For the text-containing cell, return its midpoint in (X, Y) coordinate format. 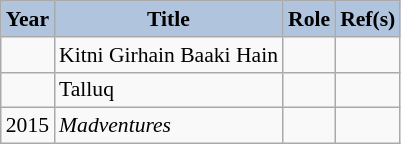
2015 (28, 126)
Year (28, 19)
Title (168, 19)
Kitni Girhain Baaki Hain (168, 55)
Madventures (168, 126)
Talluq (168, 90)
Ref(s) (368, 19)
Role (309, 19)
